Return (X, Y) of the center of cell containing provided text 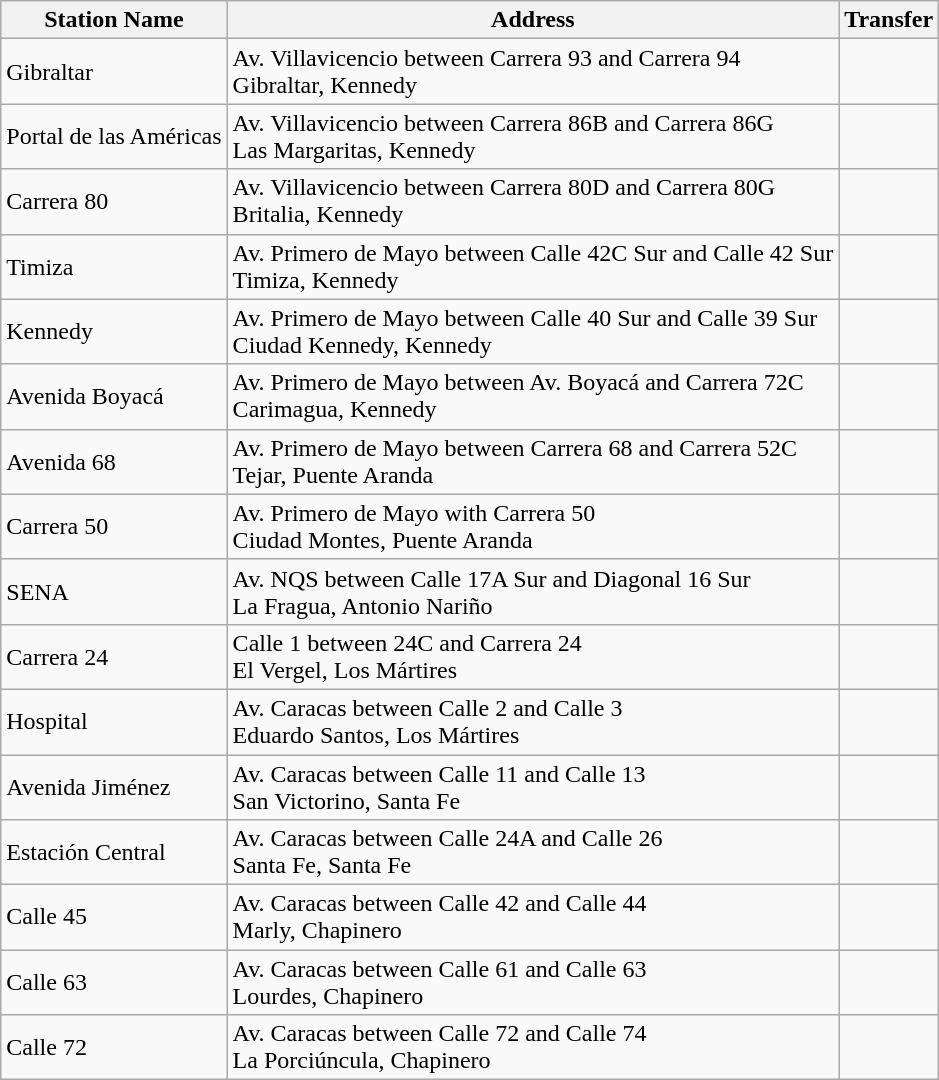
Estación Central (114, 852)
Avenida 68 (114, 462)
Av. Villavicencio between Carrera 80D and Carrera 80GBritalia, Kennedy (533, 202)
Av. Caracas between Calle 72 and Calle 74La Porciúncula, Chapinero (533, 1048)
Timiza (114, 266)
Avenida Boyacá (114, 396)
Av. Villavicencio between Carrera 86B and Carrera 86GLas Margaritas, Kennedy (533, 136)
Hospital (114, 722)
Calle 63 (114, 982)
Calle 1 between 24C and Carrera 24El Vergel, Los Mártires (533, 656)
Av. Caracas between Calle 61 and Calle 63Lourdes, Chapinero (533, 982)
Av. Primero de Mayo between Calle 40 Sur and Calle 39 SurCiudad Kennedy, Kennedy (533, 332)
Av. Primero de Mayo between Calle 42C Sur and Calle 42 SurTimiza, Kennedy (533, 266)
Transfer (889, 20)
Address (533, 20)
Carrera 80 (114, 202)
Av. Primero de Mayo with Carrera 50Ciudad Montes, Puente Aranda (533, 526)
Calle 72 (114, 1048)
SENA (114, 592)
Gibraltar (114, 72)
Av. Caracas between Calle 11 and Calle 13San Victorino, Santa Fe (533, 786)
Portal de las Américas (114, 136)
Av. Caracas between Calle 42 and Calle 44Marly, Chapinero (533, 918)
Av. Villavicencio between Carrera 93 and Carrera 94Gibraltar, Kennedy (533, 72)
Av. NQS between Calle 17A Sur and Diagonal 16 SurLa Fragua, Antonio Nariño (533, 592)
Av. Primero de Mayo between Av. Boyacá and Carrera 72CCarimagua, Kennedy (533, 396)
Carrera 50 (114, 526)
Carrera 24 (114, 656)
Kennedy (114, 332)
Av. Caracas between Calle 2 and Calle 3Eduardo Santos, Los Mártires (533, 722)
Station Name (114, 20)
Avenida Jiménez (114, 786)
Av. Primero de Mayo between Carrera 68 and Carrera 52CTejar, Puente Aranda (533, 462)
Calle 45 (114, 918)
Av. Caracas between Calle 24A and Calle 26Santa Fe, Santa Fe (533, 852)
